Determine the (x, y) coordinate at the center of the cell enclosing the given text.  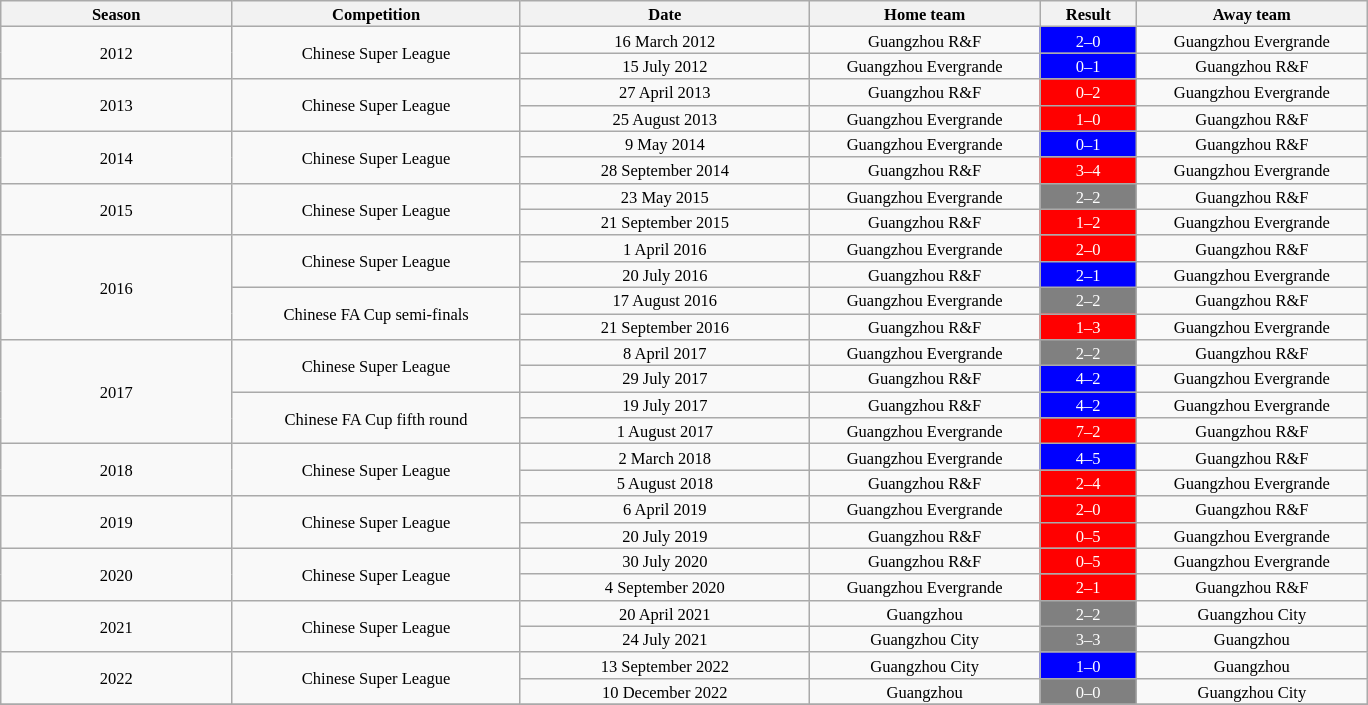
5 August 2018 (664, 483)
2020 (116, 574)
2017 (116, 392)
6 April 2019 (664, 509)
Chinese FA Cup fifth round (376, 418)
20 July 2016 (664, 274)
23 May 2015 (664, 196)
8 April 2017 (664, 353)
2013 (116, 105)
21 September 2015 (664, 222)
0–0 (1088, 691)
2018 (116, 470)
0–2 (1088, 92)
2014 (116, 157)
2016 (116, 287)
Result (1088, 14)
15 July 2012 (664, 66)
2022 (116, 678)
3–4 (1088, 170)
24 July 2021 (664, 639)
2015 (116, 209)
20 July 2019 (664, 535)
27 April 2013 (664, 92)
2 March 2018 (664, 457)
28 September 2014 (664, 170)
2–4 (1088, 483)
17 August 2016 (664, 300)
19 July 2017 (664, 405)
10 December 2022 (664, 691)
25 August 2013 (664, 118)
Away team (1252, 14)
21 September 2016 (664, 327)
2019 (116, 522)
3–3 (1088, 639)
Competition (376, 14)
Chinese FA Cup semi-finals (376, 313)
7–2 (1088, 431)
1–3 (1088, 327)
1 August 2017 (664, 431)
Season (116, 14)
16 March 2012 (664, 40)
Home team (924, 14)
2021 (116, 626)
Date (664, 14)
13 September 2022 (664, 665)
1 April 2016 (664, 248)
20 April 2021 (664, 613)
29 July 2017 (664, 379)
30 July 2020 (664, 561)
4–5 (1088, 457)
2012 (116, 53)
1–2 (1088, 222)
4 September 2020 (664, 587)
9 May 2014 (664, 144)
